Identify which cell holds the provided text, then report its (x, y) central coordinate. 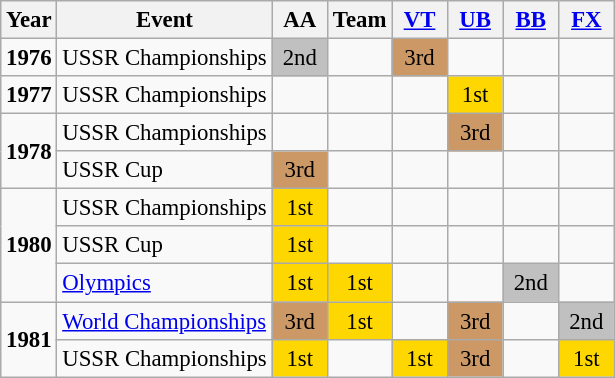
1980 (29, 246)
1976 (29, 58)
AA (300, 20)
1978 (29, 152)
Olympics (164, 283)
Event (164, 20)
1977 (29, 95)
Team (360, 20)
FX (587, 20)
BB (531, 20)
UB (475, 20)
1981 (29, 340)
Year (29, 20)
VT (420, 20)
World Championships (164, 321)
